Identify which cell holds the provided text, then report its (x, y) central coordinate. 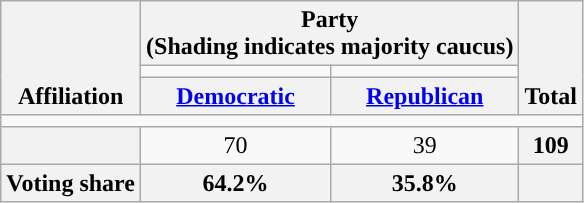
39 (425, 145)
Party (Shading indicates majority caucus) (330, 34)
64.2% (236, 183)
Total (551, 58)
Voting share (71, 183)
35.8% (425, 183)
Affiliation (71, 58)
109 (551, 145)
70 (236, 145)
Republican (425, 96)
Democratic (236, 96)
